Output the [X, Y] coordinate of the center of the cell containing the given text.  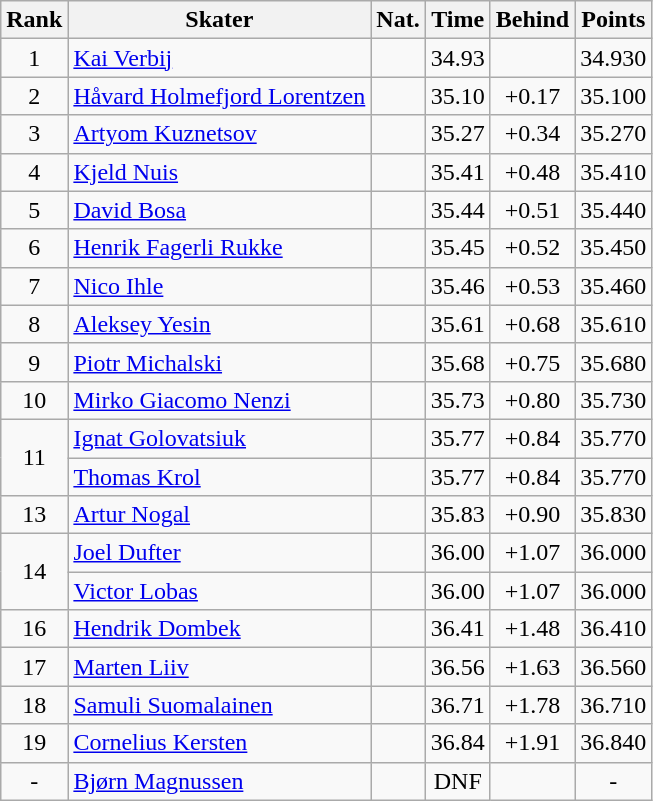
14 [34, 572]
+0.90 [532, 515]
35.83 [458, 515]
Hendrik Dombek [220, 629]
Samuli Suomalainen [220, 705]
+0.34 [532, 134]
36.840 [614, 743]
35.27 [458, 134]
+1.63 [532, 667]
+1.48 [532, 629]
Bjørn Magnussen [220, 781]
16 [34, 629]
18 [34, 705]
Nico Ihle [220, 286]
36.56 [458, 667]
Kai Verbij [220, 58]
+0.53 [532, 286]
36.84 [458, 743]
+0.48 [532, 172]
Ignat Golovatsiuk [220, 438]
36.710 [614, 705]
35.61 [458, 324]
11 [34, 457]
35.44 [458, 210]
+1.78 [532, 705]
David Bosa [220, 210]
36.71 [458, 705]
+0.75 [532, 362]
Piotr Michalski [220, 362]
35.41 [458, 172]
35.610 [614, 324]
35.10 [458, 96]
3 [34, 134]
4 [34, 172]
13 [34, 515]
35.830 [614, 515]
35.46 [458, 286]
35.68 [458, 362]
+0.17 [532, 96]
Time [458, 20]
10 [34, 400]
Aleksey Yesin [220, 324]
Mirko Giacomo Nenzi [220, 400]
35.45 [458, 248]
Artyom Kuznetsov [220, 134]
Rank [34, 20]
+0.52 [532, 248]
Behind [532, 20]
Henrik Fagerli Rukke [220, 248]
35.100 [614, 96]
36.41 [458, 629]
2 [34, 96]
Victor Lobas [220, 591]
Joel Dufter [220, 553]
35.450 [614, 248]
8 [34, 324]
19 [34, 743]
Nat. [398, 20]
Points [614, 20]
Marten Liiv [220, 667]
5 [34, 210]
35.270 [614, 134]
17 [34, 667]
34.93 [458, 58]
9 [34, 362]
7 [34, 286]
35.460 [614, 286]
+0.68 [532, 324]
35.730 [614, 400]
35.410 [614, 172]
Thomas Krol [220, 477]
1 [34, 58]
35.680 [614, 362]
Skater [220, 20]
Kjeld Nuis [220, 172]
Håvard Holmefjord Lorentzen [220, 96]
36.560 [614, 667]
36.410 [614, 629]
6 [34, 248]
DNF [458, 781]
Artur Nogal [220, 515]
35.440 [614, 210]
+0.80 [532, 400]
+0.51 [532, 210]
34.930 [614, 58]
+1.91 [532, 743]
Cornelius Kersten [220, 743]
35.73 [458, 400]
